Pinpoint the cell where the given text exists, returning its (X, Y) midpoint coordinate. 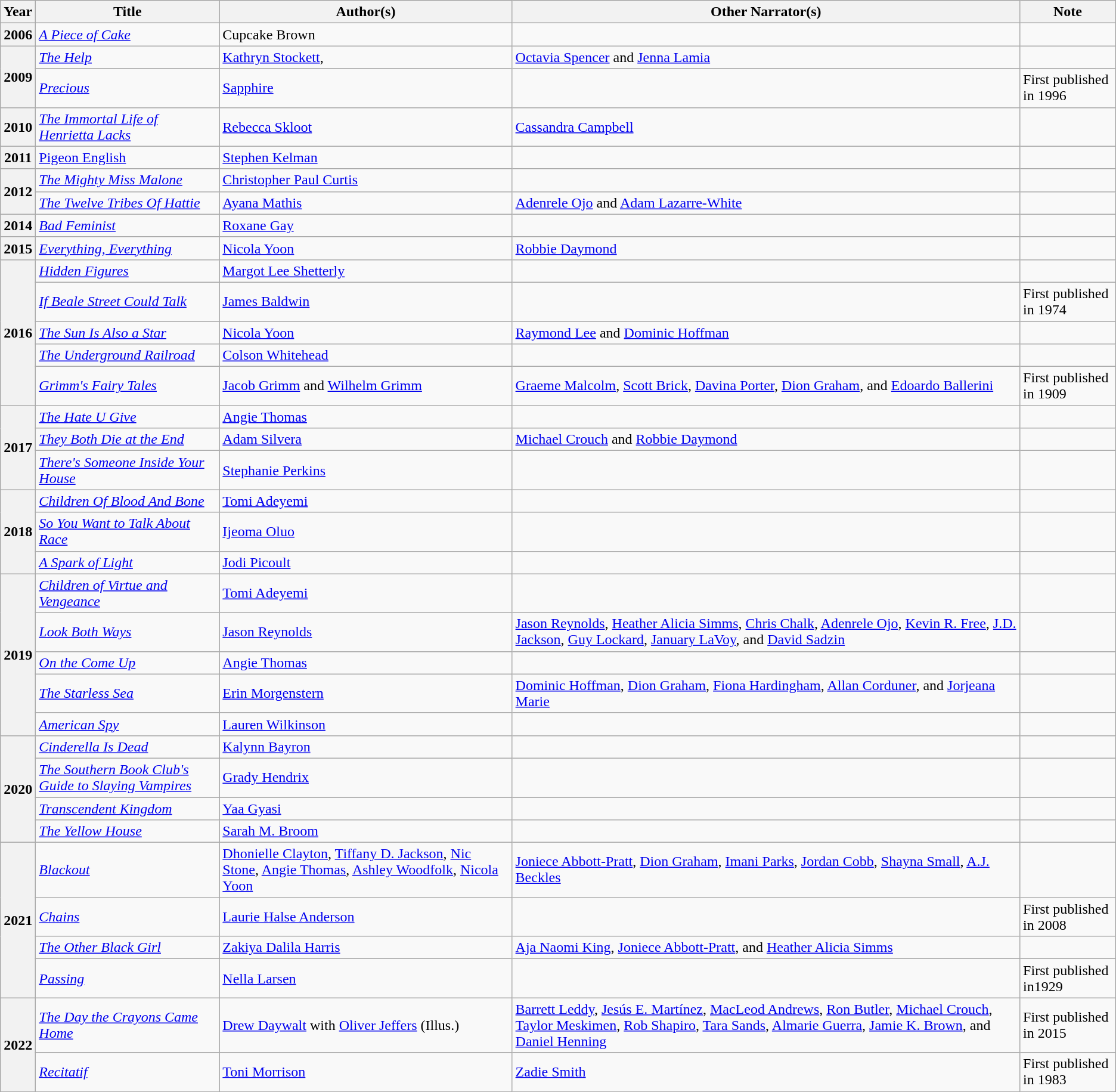
First published in1929 (1068, 978)
Jason Reynolds, Heather Alicia Simms, Chris Chalk, Adenrele Ojo, Kevin R. Free, J.D. Jackson, Guy Lockard, January LaVoy, and David Sadzin (766, 632)
Erin Morgenstern (366, 693)
Grimm's Fairy Tales (128, 386)
Zadie Smith (766, 1072)
Passing (128, 978)
Blackout (128, 870)
Stephen Kelman (366, 157)
Roxane Gay (366, 225)
Toni Morrison (366, 1072)
First published in 1909 (1068, 386)
2012 (18, 191)
2019 (18, 655)
First published in 1996 (1068, 88)
Aja Naomi King, Joniece Abbott-Pratt, and Heather Alicia Simms (766, 948)
Jodi Picoult (366, 562)
2017 (18, 447)
Chains (128, 917)
Christopher Paul Curtis (366, 180)
The Help (128, 57)
A Piece of Cake (128, 35)
2014 (18, 225)
Graeme Malcolm, Scott Brick, Davina Porter, Dion Graham, and Edoardo Ballerini (766, 386)
There's Someone Inside Your House (128, 470)
James Baldwin (366, 302)
Octavia Spencer and Jenna Lamia (766, 57)
The Mighty Miss Malone (128, 180)
The Sun Is Also a Star (128, 332)
Drew Daywalt with Oliver Jeffers (Illus.) (366, 1025)
2020 (18, 788)
Sapphire (366, 88)
The Day the Crayons Came Home (128, 1025)
Adam Silvera (366, 440)
Kalynn Bayron (366, 747)
First published in 2008 (1068, 917)
Raymond Lee and Dominic Hoffman (766, 332)
If Beale Street Could Talk (128, 302)
Cassandra Campbell (766, 126)
The Underground Railroad (128, 355)
Pigeon English (128, 157)
Children Of Blood And Bone (128, 501)
The Southern Book Club's Guide to Slaying Vampires (128, 778)
A Spark of Light (128, 562)
Kathryn Stockett, (366, 57)
Author(s) (366, 12)
Ijeoma Oluo (366, 532)
Ayana Mathis (366, 203)
Yaa Gyasi (366, 808)
Bad Feminist (128, 225)
Lauren Wilkinson (366, 724)
2011 (18, 157)
First published in 1983 (1068, 1072)
Other Narrator(s) (766, 12)
The Immortal Life of Henrietta Lacks (128, 126)
Everything, Everything (128, 248)
Jason Reynolds (366, 632)
Zakiya Dalila Harris (366, 948)
Margot Lee Shetterly (366, 271)
Look Both Ways (128, 632)
Children of Virtue and Vengeance (128, 593)
Cinderella Is Dead (128, 747)
The Starless Sea (128, 693)
2018 (18, 532)
American Spy (128, 724)
So You Want to Talk About Race (128, 532)
Dominic Hoffman, Dion Graham, Fiona Hardingham, Allan Corduner, and Jorjeana Marie (766, 693)
2016 (18, 332)
Grady Hendrix (366, 778)
2021 (18, 920)
They Both Die at the End (128, 440)
The Other Black Girl (128, 948)
Cupcake Brown (366, 35)
Title (128, 12)
First published in 2015 (1068, 1025)
Recitatif (128, 1072)
Jacob Grimm and Wilhelm Grimm (366, 386)
Colson Whitehead (366, 355)
Michael Crouch and Robbie Daymond (766, 440)
The Twelve Tribes Of Hattie (128, 203)
Precious (128, 88)
Adenrele Ojo and Adam Lazarre-White (766, 203)
2006 (18, 35)
Joniece Abbott-Pratt, Dion Graham, Imani Parks, Jordan Cobb, Shayna Small, A.J. Beckles (766, 870)
The Hate U Give (128, 417)
Year (18, 12)
Sarah M. Broom (366, 831)
2015 (18, 248)
2010 (18, 126)
First published in 1974 (1068, 302)
Transcendent Kingdom (128, 808)
Nella Larsen (366, 978)
The Yellow House (128, 831)
Rebecca Skloot (366, 126)
On the Come Up (128, 663)
Dhonielle Clayton, Tiffany D. Jackson, Nic Stone, Angie Thomas, Ashley Woodfolk, Nicola Yoon (366, 870)
2022 (18, 1045)
Laurie Halse Anderson (366, 917)
Note (1068, 12)
Robbie Daymond (766, 248)
2009 (18, 76)
Stephanie Perkins (366, 470)
Hidden Figures (128, 271)
